Capture the cell that displays the provided text and extract its (X, Y) central coordinate. 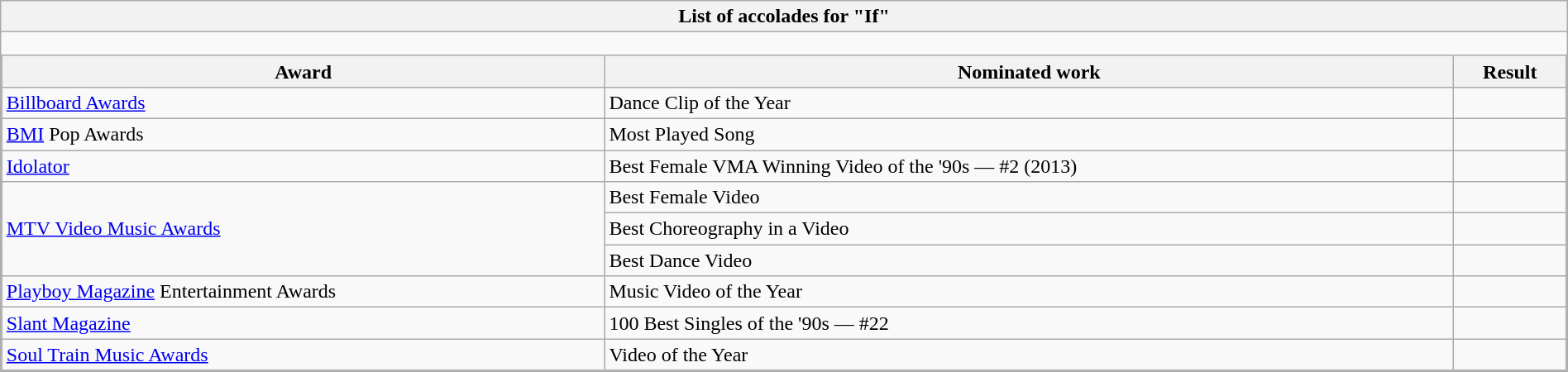
Nominated work (1029, 71)
Dance Clip of the Year (1029, 103)
Award (303, 71)
Idolator (303, 166)
Playboy Magazine Entertainment Awards (303, 292)
Best Female VMA Winning Video of the '90s — #2 (2013) (1029, 166)
Billboard Awards (303, 103)
Most Played Song (1029, 134)
Video of the Year (1029, 355)
MTV Video Music Awards (303, 229)
Best Dance Video (1029, 260)
BMI Pop Awards (303, 134)
100 Best Singles of the '90s — #22 (1029, 323)
Soul Train Music Awards (303, 355)
Music Video of the Year (1029, 292)
Slant Magazine (303, 323)
List of accolades for "If" (784, 17)
Best Female Video (1029, 198)
Best Choreography in a Video (1029, 229)
Result (1510, 71)
